Detect which cell encompasses the target text, then output its [X, Y] center coordinate. 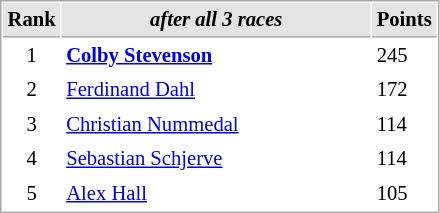
Ferdinand Dahl [216, 90]
after all 3 races [216, 20]
Sebastian Schjerve [216, 158]
105 [404, 194]
Points [404, 20]
2 [32, 90]
3 [32, 124]
Alex Hall [216, 194]
172 [404, 90]
1 [32, 56]
Colby Stevenson [216, 56]
Christian Nummedal [216, 124]
245 [404, 56]
Rank [32, 20]
5 [32, 194]
4 [32, 158]
